For the text-containing cell, return its midpoint in (X, Y) coordinate format. 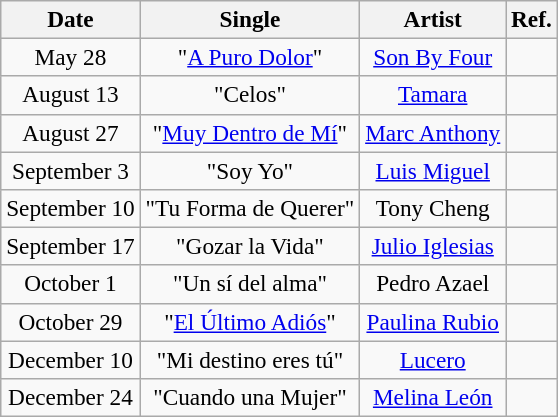
Tamara (433, 95)
Paulina Rubio (433, 322)
October 29 (70, 322)
"Cuando una Mujer" (250, 397)
Lucero (433, 359)
August 13 (70, 95)
Artist (433, 19)
September 17 (70, 246)
Tony Cheng (433, 208)
May 28 (70, 57)
September 10 (70, 208)
Son By Four (433, 57)
"A Puro Dolor" (250, 57)
"Tu Forma de Querer" (250, 208)
Date (70, 19)
"Soy Yo" (250, 170)
Ref. (532, 19)
"Un sí del alma" (250, 284)
"Mi destino eres tú" (250, 359)
Pedro Azael (433, 284)
August 27 (70, 133)
December 10 (70, 359)
"Muy Dentro de Mí" (250, 133)
October 1 (70, 284)
Luis Miguel (433, 170)
"El Último Adiós" (250, 322)
"Gozar la Vida" (250, 246)
Julio Iglesias (433, 246)
Marc Anthony (433, 133)
Melina León (433, 397)
Single (250, 19)
September 3 (70, 170)
December 24 (70, 397)
"Celos" (250, 95)
